For the text-containing cell, return its midpoint in (X, Y) coordinate format. 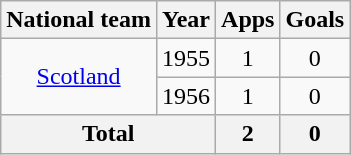
Goals (315, 20)
Apps (248, 20)
Total (108, 134)
Scotland (79, 77)
National team (79, 20)
1956 (186, 96)
1955 (186, 58)
2 (248, 134)
Year (186, 20)
